Find where the given text appears and provide that cell's center as [x, y] coordinate. 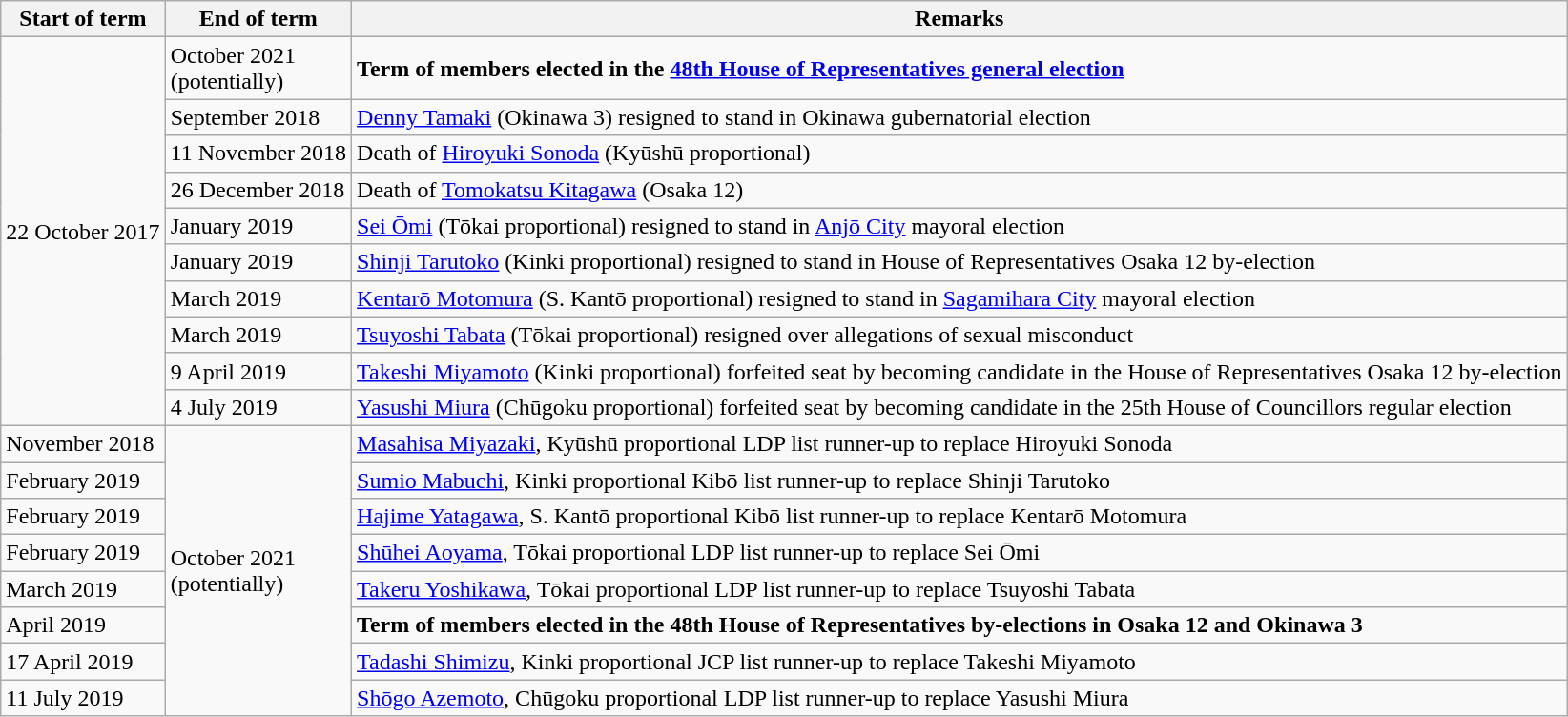
September 2018 [258, 117]
Term of members elected in the 48th House of Representatives general election [959, 69]
Shūhei Aoyama, Tōkai proportional LDP list runner-up to replace Sei Ōmi [959, 553]
Takeru Yoshikawa, Tōkai proportional LDP list runner-up to replace Tsuyoshi Tabata [959, 589]
4 July 2019 [258, 407]
April 2019 [83, 625]
17 April 2019 [83, 662]
Yasushi Miura (Chūgoku proportional) forfeited seat by becoming candidate in the 25th House of Councillors regular election [959, 407]
End of term [258, 19]
Term of members elected in the 48th House of Representatives by-elections in Osaka 12 and Okinawa 3 [959, 625]
Shinji Tarutoko (Kinki proportional) resigned to stand in House of Representatives Osaka 12 by-election [959, 262]
Hajime Yatagawa, S. Kantō proportional Kibō list runner-up to replace Kentarō Motomura [959, 517]
22 October 2017 [83, 232]
Tsuyoshi Tabata (Tōkai proportional) resigned over allegations of sexual misconduct [959, 335]
November 2018 [83, 443]
Kentarō Motomura (S. Kantō proportional) resigned to stand in Sagamihara City mayoral election [959, 298]
Shōgo Azemoto, Chūgoku proportional LDP list runner-up to replace Yasushi Miura [959, 698]
Denny Tamaki (Okinawa 3) resigned to stand in Okinawa gubernatorial election [959, 117]
11 July 2019 [83, 698]
Sei Ōmi (Tōkai proportional) resigned to stand in Anjō City mayoral election [959, 226]
Sumio Mabuchi, Kinki proportional Kibō list runner-up to replace Shinji Tarutoko [959, 480]
Takeshi Miyamoto (Kinki proportional) forfeited seat by becoming candidate in the House of Representatives Osaka 12 by-election [959, 371]
Start of term [83, 19]
Masahisa Miyazaki, Kyūshū proportional LDP list runner-up to replace Hiroyuki Sonoda [959, 443]
Death of Hiroyuki Sonoda (Kyūshū proportional) [959, 154]
9 April 2019 [258, 371]
26 December 2018 [258, 190]
Remarks [959, 19]
11 November 2018 [258, 154]
Death of Tomokatsu Kitagawa (Osaka 12) [959, 190]
Tadashi Shimizu, Kinki proportional JCP list runner-up to replace Takeshi Miyamoto [959, 662]
